Capture the cell that displays the provided text and extract its [x, y] central coordinate. 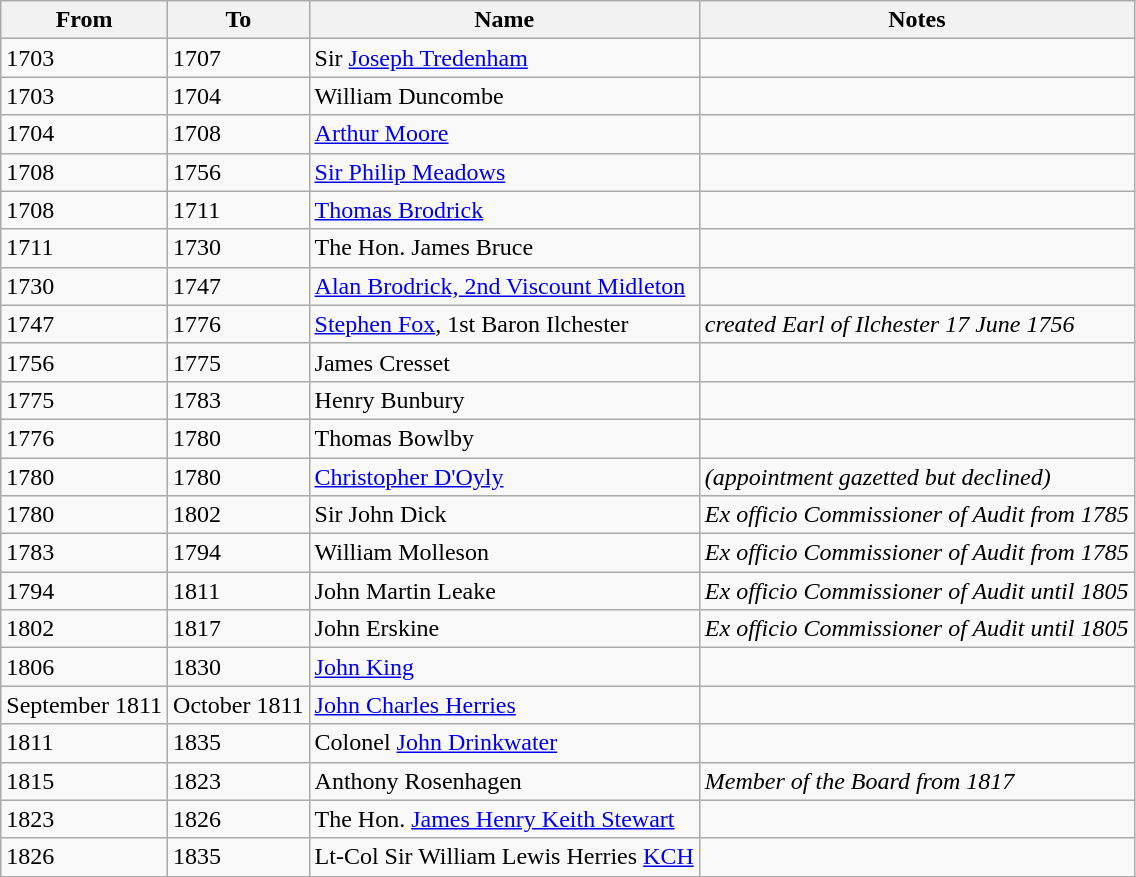
John Erskine [504, 629]
Arthur Moore [504, 134]
The Hon. James Bruce [504, 248]
To [238, 20]
Christopher D'Oyly [504, 477]
Name [504, 20]
John Martin Leake [504, 591]
William Duncombe [504, 96]
Sir Joseph Tredenham [504, 58]
(appointment gazetted but declined) [916, 477]
1707 [238, 58]
Henry Bunbury [504, 400]
1815 [84, 781]
The Hon. James Henry Keith Stewart [504, 819]
created Earl of Ilchester 17 June 1756 [916, 324]
Anthony Rosenhagen [504, 781]
Thomas Brodrick [504, 210]
Notes [916, 20]
October 1811 [238, 705]
1806 [84, 667]
Member of the Board from 1817 [916, 781]
Stephen Fox, 1st Baron Ilchester [504, 324]
John King [504, 667]
Lt-Col Sir William Lewis Herries KCH [504, 857]
September 1811 [84, 705]
Thomas Bowlby [504, 438]
From [84, 20]
William Molleson [504, 553]
John Charles Herries [504, 705]
Sir John Dick [504, 515]
1830 [238, 667]
Colonel John Drinkwater [504, 743]
Sir Philip Meadows [504, 172]
Alan Brodrick, 2nd Viscount Midleton [504, 286]
James Cresset [504, 362]
1817 [238, 629]
